Determine the (X, Y) coordinate at the center of the cell enclosing the given text.  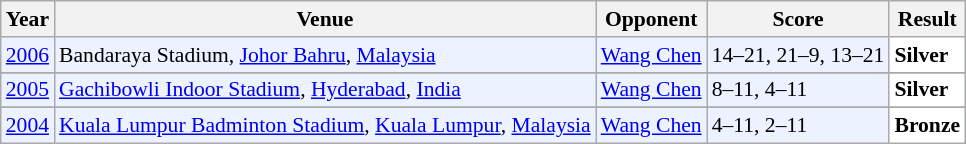
Year (28, 19)
Kuala Lumpur Badminton Stadium, Kuala Lumpur, Malaysia (325, 126)
14–21, 21–9, 13–21 (798, 55)
Bandaraya Stadium, Johor Bahru, Malaysia (325, 55)
Result (927, 19)
2005 (28, 90)
Bronze (927, 126)
Gachibowli Indoor Stadium, Hyderabad, India (325, 90)
Venue (325, 19)
8–11, 4–11 (798, 90)
2004 (28, 126)
4–11, 2–11 (798, 126)
2006 (28, 55)
Opponent (652, 19)
Score (798, 19)
